Provide the [x, y] coordinate of the cell's center where the given text is located.  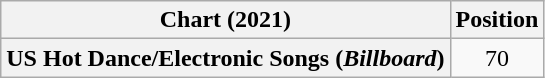
Chart (2021) [226, 20]
US Hot Dance/Electronic Songs (Billboard) [226, 58]
Position [497, 20]
70 [497, 58]
